Identify which cell holds the provided text, then report its (x, y) central coordinate. 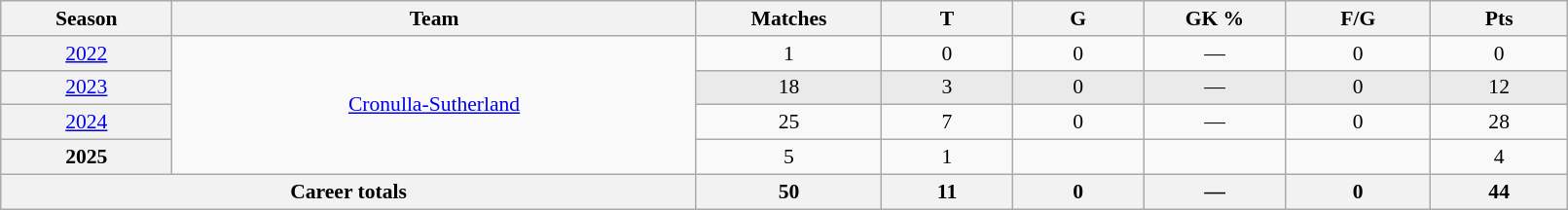
2022 (87, 53)
Team (434, 18)
3 (948, 87)
Cronulla-Sutherland (434, 105)
7 (948, 122)
Career totals (348, 192)
28 (1499, 122)
G (1078, 18)
T (948, 18)
11 (948, 192)
2023 (87, 87)
Matches (788, 18)
4 (1499, 157)
5 (788, 157)
44 (1499, 192)
GK % (1215, 18)
Pts (1499, 18)
2025 (87, 157)
12 (1499, 87)
Season (87, 18)
25 (788, 122)
F/G (1358, 18)
50 (788, 192)
18 (788, 87)
2024 (87, 122)
